Pinpoint the cell where the given text exists, returning its [X, Y] midpoint coordinate. 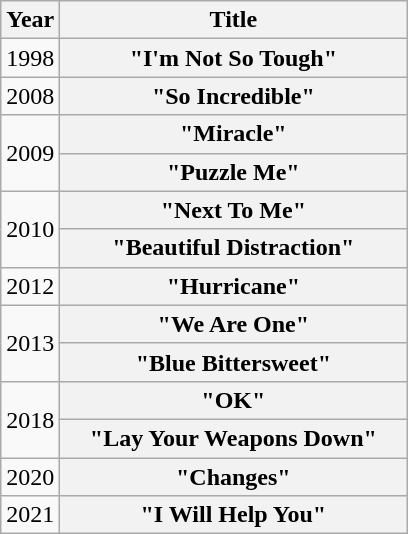
Title [234, 20]
"Puzzle Me" [234, 172]
2013 [30, 343]
"Next To Me" [234, 210]
Year [30, 20]
"I Will Help You" [234, 515]
"Changes" [234, 477]
2009 [30, 153]
2020 [30, 477]
"So Incredible" [234, 96]
1998 [30, 58]
2021 [30, 515]
2018 [30, 419]
"Hurricane" [234, 286]
"I'm Not So Tough" [234, 58]
2012 [30, 286]
"Beautiful Distraction" [234, 248]
"We Are One" [234, 324]
"Lay Your Weapons Down" [234, 438]
2008 [30, 96]
"Miracle" [234, 134]
2010 [30, 229]
"OK" [234, 400]
"Blue Bittersweet" [234, 362]
